Provide the (X, Y) coordinate of the cell's center where the given text is located.  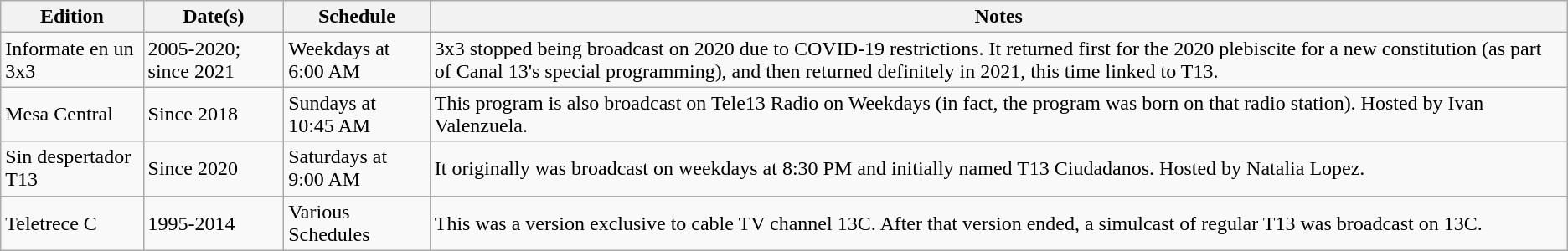
Date(s) (214, 17)
Edition (72, 17)
2005-2020; since 2021 (214, 60)
It originally was broadcast on weekdays at 8:30 PM and initially named T13 Ciudadanos. Hosted by Natalia Lopez. (998, 169)
Saturdays at 9:00 AM (357, 169)
This was a version exclusive to cable TV channel 13C. After that version ended, a simulcast of regular T13 was broadcast on 13C. (998, 223)
This program is also broadcast on Tele13 Radio on Weekdays (in fact, the program was born on that radio station). Hosted by Ivan Valenzuela. (998, 114)
Notes (998, 17)
Various Schedules (357, 223)
Since 2018 (214, 114)
Sundays at 10:45 AM (357, 114)
Sin despertador T13 (72, 169)
Schedule (357, 17)
Mesa Central (72, 114)
Teletrece C (72, 223)
Weekdays at 6:00 AM (357, 60)
Informate en un 3x3 (72, 60)
Since 2020 (214, 169)
1995-2014 (214, 223)
